Extract the [X, Y] coordinate from the center of the cell holding the provided text.  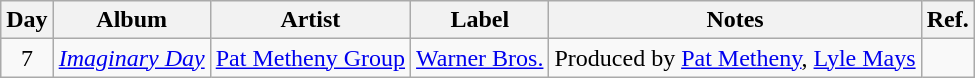
Artist [310, 20]
Day [27, 20]
Pat Metheny Group [310, 58]
Ref. [948, 20]
Produced by Pat Metheny, Lyle Mays [735, 58]
Label [480, 20]
Imaginary Day [132, 58]
Notes [735, 20]
7 [27, 58]
Album [132, 20]
Warner Bros. [480, 58]
